Identify which cell holds the provided text, then report its (x, y) central coordinate. 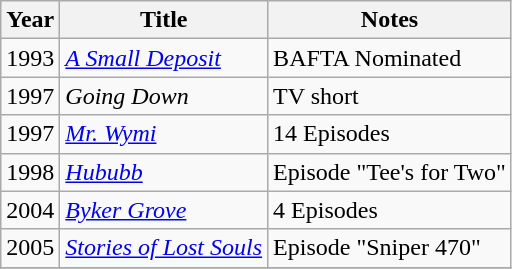
Title (164, 20)
1993 (30, 58)
A Small Deposit (164, 58)
2005 (30, 248)
Stories of Lost Souls (164, 248)
BAFTA Nominated (390, 58)
Mr. Wymi (164, 134)
4 Episodes (390, 210)
Year (30, 20)
1998 (30, 172)
14 Episodes (390, 134)
Notes (390, 20)
Episode "Tee's for Two" (390, 172)
TV short (390, 96)
Going Down (164, 96)
Hububb (164, 172)
2004 (30, 210)
Episode "Sniper 470" (390, 248)
Byker Grove (164, 210)
